Output the [X, Y] coordinate of the center of the cell containing the given text.  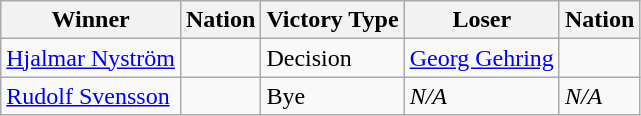
Winner [91, 20]
Decision [332, 58]
Bye [332, 96]
Victory Type [332, 20]
Hjalmar Nyström [91, 58]
Loser [482, 20]
Georg Gehring [482, 58]
Rudolf Svensson [91, 96]
